Search for the cell housing the specified text and yield its [X, Y] center coordinate. 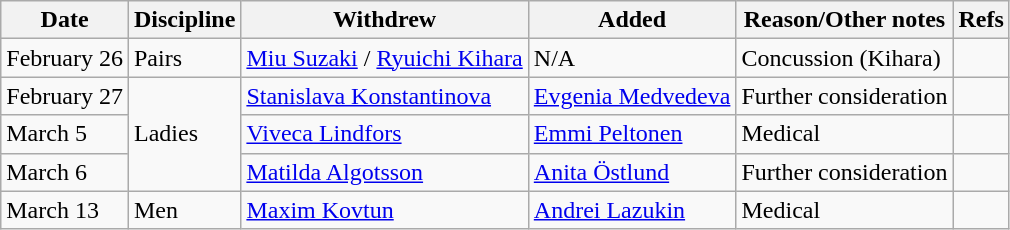
Refs [981, 20]
Stanislava Konstantinova [384, 96]
Pairs [184, 58]
Reason/Other notes [844, 20]
Miu Suzaki / Ryuichi Kihara [384, 58]
Added [632, 20]
Withdrew [384, 20]
Emmi Peltonen [632, 134]
Men [184, 210]
February 27 [65, 96]
Anita Östlund [632, 172]
Concussion (Kihara) [844, 58]
N/A [632, 58]
Evgenia Medvedeva [632, 96]
Maxim Kovtun [384, 210]
Date [65, 20]
Matilda Algotsson [384, 172]
March 13 [65, 210]
Ladies [184, 134]
Andrei Lazukin [632, 210]
Discipline [184, 20]
March 5 [65, 134]
Viveca Lindfors [384, 134]
February 26 [65, 58]
March 6 [65, 172]
